For the text-containing cell, return its midpoint in (x, y) coordinate format. 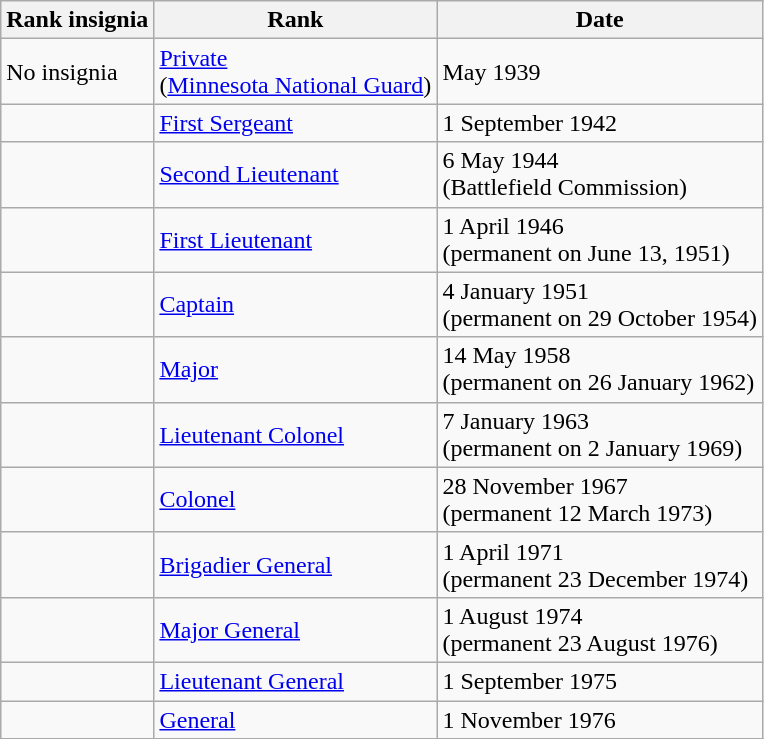
1 August 1974(permanent 23 August 1976) (600, 630)
14 May 1958(permanent on 26 January 1962) (600, 370)
4 January 1951(permanent on 29 October 1954) (600, 304)
1 September 1942 (600, 123)
1 April 1946(permanent on June 13, 1951) (600, 240)
General (296, 719)
Rank insignia (78, 20)
May 1939 (600, 72)
Lieutenant General (296, 681)
Second Lieutenant (296, 174)
7 January 1963(permanent on 2 January 1969) (600, 434)
6 May 1944(Battlefield Commission) (600, 174)
Private(Minnesota National Guard) (296, 72)
1 September 1975 (600, 681)
1 April 1971(permanent 23 December 1974) (600, 564)
Lieutenant Colonel (296, 434)
Captain (296, 304)
First Lieutenant (296, 240)
28 November 1967(permanent 12 March 1973) (600, 500)
First Sergeant (296, 123)
Colonel (296, 500)
Major General (296, 630)
1 November 1976 (600, 719)
Major (296, 370)
Date (600, 20)
Rank (296, 20)
No insignia (78, 72)
Brigadier General (296, 564)
